Detect which cell encompasses the target text, then output its (x, y) center coordinate. 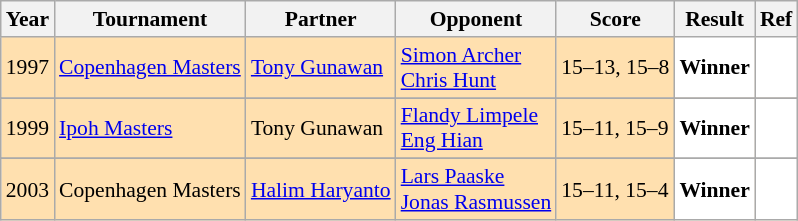
Partner (321, 19)
Simon Archer Chris Hunt (476, 68)
2003 (28, 190)
1999 (28, 128)
Lars Paaske Jonas Rasmussen (476, 190)
Ipoh Masters (150, 128)
Tournament (150, 19)
Flandy Limpele Eng Hian (476, 128)
15–13, 15–8 (615, 68)
Year (28, 19)
1997 (28, 68)
Halim Haryanto (321, 190)
15–11, 15–4 (615, 190)
Result (714, 19)
15–11, 15–9 (615, 128)
Opponent (476, 19)
Ref (776, 19)
Score (615, 19)
